Find where the given text appears and provide that cell's center as (X, Y) coordinate. 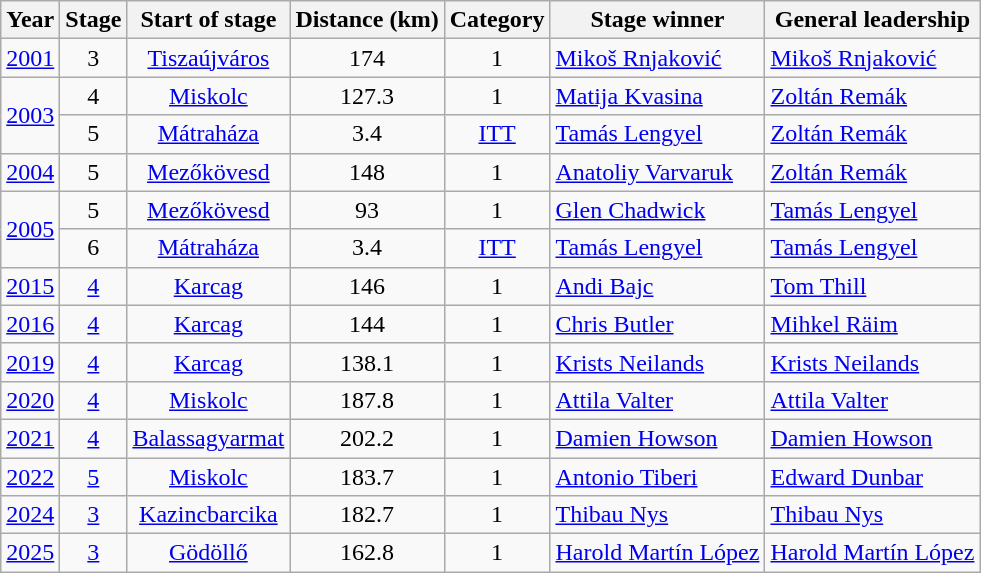
Stage winner (658, 20)
2024 (30, 515)
Glen Chadwick (658, 210)
127.3 (367, 96)
Chris Butler (658, 324)
2019 (30, 362)
2001 (30, 58)
2016 (30, 324)
148 (367, 172)
2020 (30, 400)
Mihkel Räim (872, 324)
Tiszaújváros (208, 58)
144 (367, 324)
2015 (30, 286)
Tom Thill (872, 286)
Distance (km) (367, 20)
202.2 (367, 438)
Gödöllő (208, 553)
2025 (30, 553)
Year (30, 20)
Start of stage (208, 20)
2005 (30, 229)
2022 (30, 477)
138.1 (367, 362)
Edward Dunbar (872, 477)
146 (367, 286)
General leadership (872, 20)
Kazincbarcika (208, 515)
182.7 (367, 515)
Anatoliy Varvaruk (658, 172)
Category (497, 20)
Stage (94, 20)
187.8 (367, 400)
183.7 (367, 477)
6 (94, 248)
Antonio Tiberi (658, 477)
2003 (30, 115)
2021 (30, 438)
Balassagyarmat (208, 438)
162.8 (367, 553)
2004 (30, 172)
Matija Kvasina (658, 96)
174 (367, 58)
93 (367, 210)
Andi Bajc (658, 286)
